Scan for the cell matching the given text and deliver its (X, Y) coordinate at center. 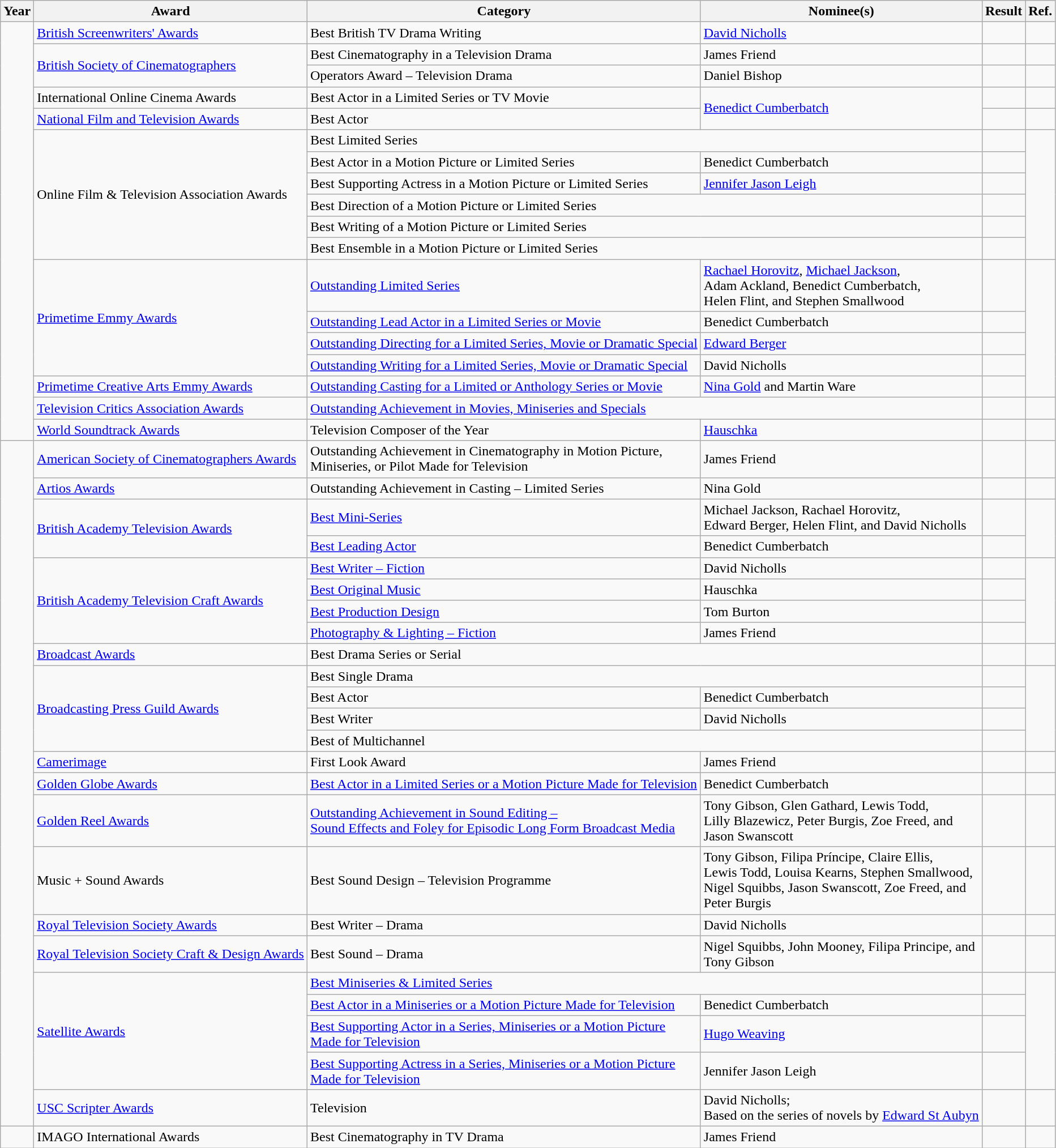
USC Scripter Awards (171, 1108)
Best Cinematography in a Television Drama (504, 54)
First Look Award (504, 762)
Broadcasting Press Guild Awards (171, 708)
Best Drama Series or Serial (644, 654)
Golden Globe Awards (171, 784)
Best of Multichannel (644, 741)
Camerimage (171, 762)
Online Film & Television Association Awards (171, 194)
Tony Gibson, Filipa Príncipe, Claire Ellis, Lewis Todd, Louisa Kearns, Stephen Smallwood, Nigel Squibbs, Jason Swanscott, Zoe Freed, and Peter Burgis (841, 880)
Nina Gold and Martin Ware (841, 387)
Best Writing of a Motion Picture or Limited Series (644, 227)
Best Cinematography in TV Drama (504, 1137)
Michael Jackson, Rachael Horovitz, Edward Berger, Helen Flint, and David Nicholls (841, 518)
Television (504, 1108)
Nominee(s) (841, 11)
Outstanding Directing for a Limited Series, Movie or Dramatic Special (504, 344)
Result (1003, 11)
Best Actor in a Limited Series or TV Movie (504, 97)
Ref. (1041, 11)
Best Writer – Drama (504, 925)
Best Writer (504, 719)
Outstanding Achievement in Movies, Miniseries and Specials (644, 408)
World Soundtrack Awards (171, 430)
Category (504, 11)
British Society of Cinematographers (171, 65)
Best Original Music (504, 590)
Best Single Drama (644, 676)
Outstanding Writing for a Limited Series, Movie or Dramatic Special (504, 365)
Outstanding Achievement in Sound Editing – Sound Effects and Foley for Episodic Long Form Broadcast Media (504, 821)
Photography & Lighting – Fiction (504, 633)
Best Mini-Series (504, 518)
Rachael Horovitz, Michael Jackson, Adam Ackland, Benedict Cumberbatch, Helen Flint, and Stephen Smallwood (841, 285)
British Screenwriters' Awards (171, 33)
Tony Gibson, Glen Gathard, Lewis Todd, Lilly Blazewicz, Peter Burgis, Zoe Freed, and Jason Swanscott (841, 821)
Best Ensemble in a Motion Picture or Limited Series (644, 248)
Year (17, 11)
American Society of Cinematographers Awards (171, 459)
Outstanding Limited Series (504, 285)
Best Supporting Actor in a Series, Miniseries or a Motion Picture Made for Television (504, 1034)
Best Limited Series (644, 140)
Nina Gold (841, 488)
Artios Awards (171, 488)
Best Actor in a Miniseries or a Motion Picture Made for Television (504, 1005)
Edward Berger (841, 344)
Best Supporting Actress in a Motion Picture or Limited Series (504, 183)
Golden Reel Awards (171, 821)
Primetime Creative Arts Emmy Awards (171, 387)
Royal Television Society Craft & Design Awards (171, 954)
International Online Cinema Awards (171, 97)
Best Actor in a Limited Series or a Motion Picture Made for Television (504, 784)
Outstanding Lead Actor in a Limited Series or Movie (504, 322)
Music + Sound Awards (171, 880)
Best Leading Actor (504, 547)
Best Supporting Actress in a Series, Miniseries or a Motion Picture Made for Television (504, 1070)
Best Sound – Drama (504, 954)
Best Sound Design – Television Programme (504, 880)
National Film and Television Awards (171, 119)
Outstanding Achievement in Casting – Limited Series (504, 488)
Best Miniseries & Limited Series (644, 983)
Television Critics Association Awards (171, 408)
IMAGO International Awards (171, 1137)
Outstanding Casting for a Limited or Anthology Series or Movie (504, 387)
Royal Television Society Awards (171, 925)
Satellite Awards (171, 1031)
Daniel Bishop (841, 76)
Hugo Weaving (841, 1034)
British Academy Television Craft Awards (171, 600)
Best Direction of a Motion Picture or Limited Series (644, 205)
Best Writer – Fiction (504, 568)
Award (171, 11)
British Academy Television Awards (171, 528)
Television Composer of the Year (504, 430)
Nigel Squibbs, John Mooney, Filipa Principe, and Tony Gibson (841, 954)
David Nicholls; Based on the series of novels by Edward St Aubyn (841, 1108)
Broadcast Awards (171, 654)
Best British TV Drama Writing (504, 33)
Operators Award – Television Drama (504, 76)
Best Actor in a Motion Picture or Limited Series (504, 162)
Primetime Emmy Awards (171, 318)
Tom Burton (841, 611)
Best Production Design (504, 611)
Outstanding Achievement in Cinematography in Motion Picture, Miniseries, or Pilot Made for Television (504, 459)
